Provide the [X, Y] coordinate of the cell's center where the given text is located.  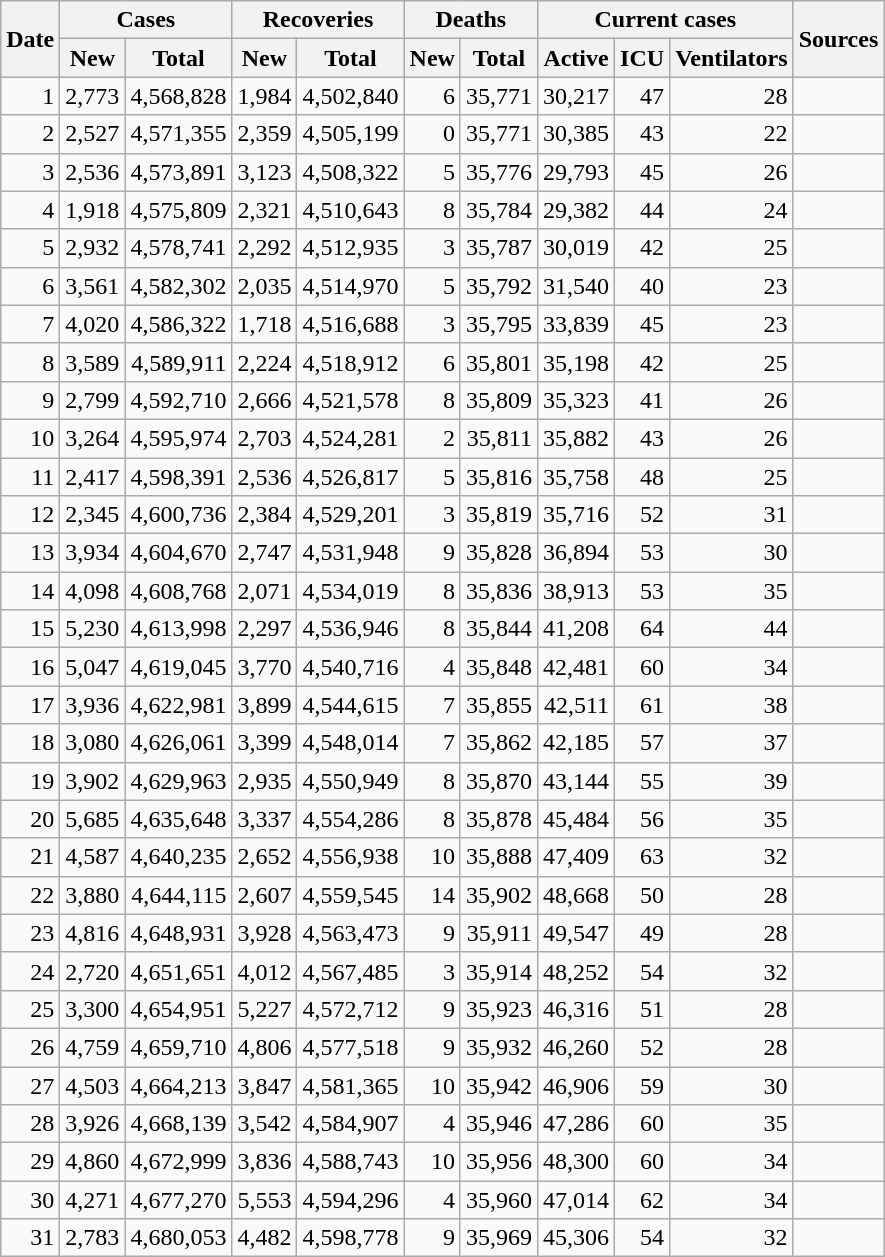
4,020 [92, 324]
30,217 [576, 96]
20 [30, 819]
4,529,201 [350, 515]
4,659,710 [178, 1047]
11 [30, 477]
4,524,281 [350, 438]
3,934 [92, 553]
3,589 [92, 362]
47 [642, 96]
4,664,213 [178, 1085]
2,720 [92, 971]
47,409 [576, 857]
35,969 [498, 1238]
5,553 [264, 1200]
4,644,115 [178, 895]
38,913 [576, 591]
18 [30, 743]
2,773 [92, 96]
4,548,014 [350, 743]
Date [30, 39]
4,531,948 [350, 553]
1 [30, 96]
35,855 [498, 705]
35,862 [498, 743]
4,589,911 [178, 362]
4,554,286 [350, 819]
4,534,019 [350, 591]
4,619,045 [178, 667]
35,956 [498, 1162]
3,836 [264, 1162]
31,540 [576, 286]
4,668,139 [178, 1124]
3,337 [264, 819]
4,598,391 [178, 477]
4,604,670 [178, 553]
4,559,545 [350, 895]
2,527 [92, 134]
4,586,322 [178, 324]
5,047 [92, 667]
33,839 [576, 324]
4,098 [92, 591]
Active [576, 58]
2,224 [264, 362]
61 [642, 705]
4,572,712 [350, 1009]
35,323 [576, 400]
38 [732, 705]
4,578,741 [178, 248]
4,598,778 [350, 1238]
3,561 [92, 286]
17 [30, 705]
41,208 [576, 629]
35,836 [498, 591]
4,536,946 [350, 629]
0 [432, 134]
2,703 [264, 438]
47,014 [576, 1200]
35,811 [498, 438]
3,899 [264, 705]
4,012 [264, 971]
4,648,931 [178, 933]
4,622,981 [178, 705]
35,932 [498, 1047]
64 [642, 629]
42,185 [576, 743]
4,568,828 [178, 96]
4,540,716 [350, 667]
39 [732, 781]
3,399 [264, 743]
27 [30, 1085]
4,584,907 [350, 1124]
4,592,710 [178, 400]
59 [642, 1085]
4,505,199 [350, 134]
48,300 [576, 1162]
2,321 [264, 210]
35,911 [498, 933]
57 [642, 743]
35,795 [498, 324]
4,482 [264, 1238]
4,629,963 [178, 781]
35,870 [498, 781]
35,792 [498, 286]
4,608,768 [178, 591]
2,071 [264, 591]
5,685 [92, 819]
3,880 [92, 895]
4,556,938 [350, 857]
4,672,999 [178, 1162]
ICU [642, 58]
2,035 [264, 286]
48,252 [576, 971]
55 [642, 781]
49 [642, 933]
4,654,951 [178, 1009]
4,677,270 [178, 1200]
4,571,355 [178, 134]
1,918 [92, 210]
4,816 [92, 933]
4,521,578 [350, 400]
4,514,970 [350, 286]
30,019 [576, 248]
4,516,688 [350, 324]
4,573,891 [178, 172]
2,384 [264, 515]
3,902 [92, 781]
19 [30, 781]
35,946 [498, 1124]
30,385 [576, 134]
3,928 [264, 933]
4,271 [92, 1200]
46,906 [576, 1085]
4,582,302 [178, 286]
49,547 [576, 933]
41 [642, 400]
4,640,235 [178, 857]
2,783 [92, 1238]
35,882 [576, 438]
36,894 [576, 553]
47,286 [576, 1124]
4,512,935 [350, 248]
35,848 [498, 667]
4,613,998 [178, 629]
35,758 [576, 477]
35,801 [498, 362]
2,666 [264, 400]
5,230 [92, 629]
Current cases [665, 20]
4,588,743 [350, 1162]
35,809 [498, 400]
4,510,643 [350, 210]
2,297 [264, 629]
46,260 [576, 1047]
4,577,518 [350, 1047]
37 [732, 743]
35,816 [498, 477]
46,316 [576, 1009]
2,747 [264, 553]
Sources [838, 39]
45,306 [576, 1238]
4,544,615 [350, 705]
2,932 [92, 248]
3,770 [264, 667]
4,595,974 [178, 438]
35,787 [498, 248]
35,819 [498, 515]
1,718 [264, 324]
35,914 [498, 971]
3,936 [92, 705]
2,799 [92, 400]
4,502,840 [350, 96]
16 [30, 667]
35,923 [498, 1009]
4,581,365 [350, 1085]
Recoveries [318, 20]
3,123 [264, 172]
35,784 [498, 210]
2,345 [92, 515]
48 [642, 477]
29 [30, 1162]
Deaths [470, 20]
29,382 [576, 210]
4,518,912 [350, 362]
3,847 [264, 1085]
35,902 [498, 895]
4,503 [92, 1085]
4,567,485 [350, 971]
50 [642, 895]
4,806 [264, 1047]
3,926 [92, 1124]
2,607 [264, 895]
35,888 [498, 857]
21 [30, 857]
5,227 [264, 1009]
4,550,949 [350, 781]
Ventilators [732, 58]
4,508,322 [350, 172]
3,542 [264, 1124]
3,080 [92, 743]
35,942 [498, 1085]
56 [642, 819]
15 [30, 629]
63 [642, 857]
35,960 [498, 1200]
4,626,061 [178, 743]
4,635,648 [178, 819]
3,264 [92, 438]
42,511 [576, 705]
2,935 [264, 781]
35,844 [498, 629]
42,481 [576, 667]
29,793 [576, 172]
4,651,651 [178, 971]
4,680,053 [178, 1238]
43,144 [576, 781]
4,526,817 [350, 477]
2,652 [264, 857]
12 [30, 515]
3,300 [92, 1009]
1,984 [264, 96]
35,878 [498, 819]
4,575,809 [178, 210]
45,484 [576, 819]
2,359 [264, 134]
40 [642, 286]
4,594,296 [350, 1200]
13 [30, 553]
4,587 [92, 857]
4,563,473 [350, 933]
35,828 [498, 553]
62 [642, 1200]
4,759 [92, 1047]
2,417 [92, 477]
48,668 [576, 895]
4,600,736 [178, 515]
2,292 [264, 248]
Cases [146, 20]
35,776 [498, 172]
35,716 [576, 515]
4,860 [92, 1162]
35,198 [576, 362]
51 [642, 1009]
